Output the (X, Y) coordinate of the center of the cell containing the given text.  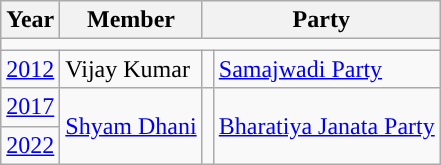
Vijay Kumar (131, 69)
Party (321, 20)
Shyam Dhani (131, 126)
Member (131, 20)
2017 (30, 107)
Samajwadi Party (326, 69)
Year (30, 20)
Bharatiya Janata Party (326, 126)
2022 (30, 145)
2012 (30, 69)
